Find where the given text appears and provide that cell's center as [x, y] coordinate. 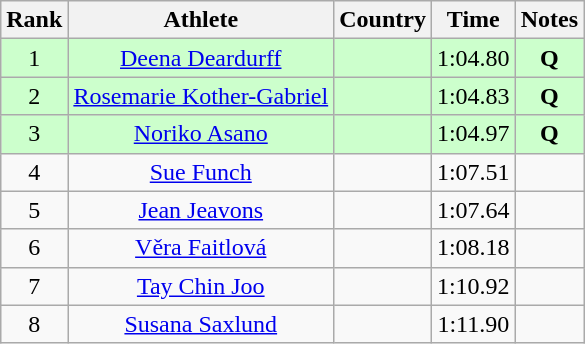
1:04.83 [473, 96]
8 [34, 324]
Jean Jeavons [201, 210]
7 [34, 286]
5 [34, 210]
Věra Faitlová [201, 248]
Susana Saxlund [201, 324]
Tay Chin Joo [201, 286]
1:07.51 [473, 172]
3 [34, 134]
Deena Deardurff [201, 58]
Noriko Asano [201, 134]
1:08.18 [473, 248]
2 [34, 96]
1 [34, 58]
6 [34, 248]
Notes [549, 20]
Country [383, 20]
Rank [34, 20]
1:04.80 [473, 58]
Athlete [201, 20]
1:10.92 [473, 286]
Time [473, 20]
Sue Funch [201, 172]
1:11.90 [473, 324]
4 [34, 172]
Rosemarie Kother-Gabriel [201, 96]
1:04.97 [473, 134]
1:07.64 [473, 210]
